Return the (x, y) coordinate for the center point of the cell that contains the specified text.  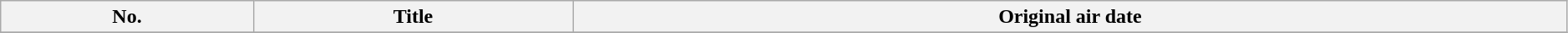
No. (127, 17)
Title (413, 17)
Original air date (1071, 17)
